Capture the cell that displays the provided text and extract its (X, Y) central coordinate. 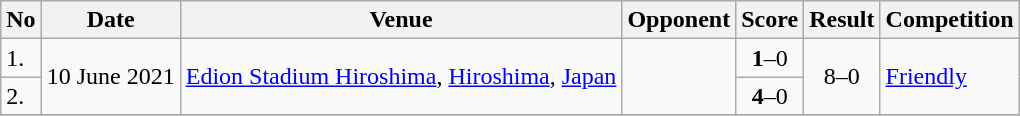
No (21, 20)
1. (21, 58)
1–0 (770, 58)
8–0 (842, 77)
Friendly (950, 77)
10 June 2021 (110, 77)
Edion Stadium Hiroshima, Hiroshima, Japan (401, 77)
4–0 (770, 96)
Competition (950, 20)
Result (842, 20)
2. (21, 96)
Score (770, 20)
Date (110, 20)
Venue (401, 20)
Opponent (679, 20)
